From the cell containing the given text, extract its center point as (x, y) coordinate. 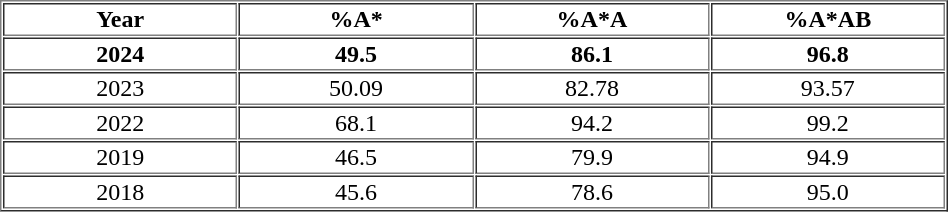
%A*A (592, 20)
%A* (356, 20)
2022 (120, 122)
94.9 (828, 158)
68.1 (356, 122)
94.2 (592, 122)
99.2 (828, 122)
%A*AB (828, 20)
2023 (120, 88)
50.09 (356, 88)
95.0 (828, 192)
96.8 (828, 54)
79.9 (592, 158)
2019 (120, 158)
Year (120, 20)
49.5 (356, 54)
45.6 (356, 192)
2018 (120, 192)
78.6 (592, 192)
46.5 (356, 158)
82.78 (592, 88)
93.57 (828, 88)
2024 (120, 54)
86.1 (592, 54)
